Return [x, y] of the center of cell containing provided text 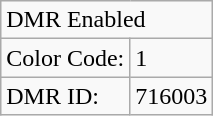
Color Code: [66, 58]
DMR ID: [66, 96]
716003 [172, 96]
DMR Enabled [107, 20]
1 [172, 58]
